Search for the cell housing the specified text and yield its (X, Y) center coordinate. 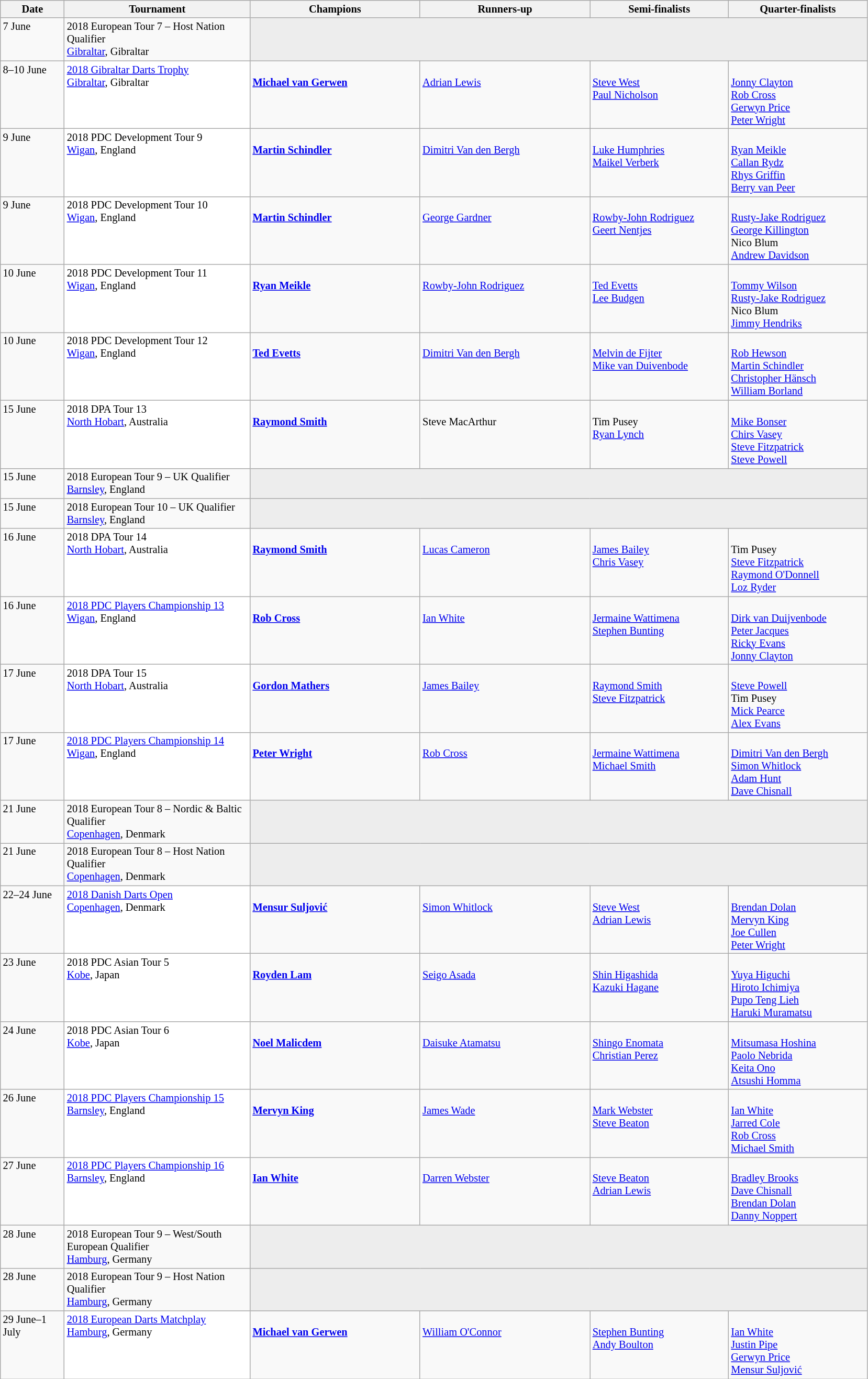
Seigo Asada (505, 987)
Quarter-finalists (798, 9)
2018 Danish Darts OpenCopenhagen, Denmark (157, 920)
Mensur Suljović (335, 920)
2018 PDC Players Championship 14Wigan, England (157, 766)
Mitsumasa Hoshina Paolo Nebrida Keita Ono Atsushi Homma (798, 1055)
Tim Pusey Steve Fitzpatrick Raymond O'Donnell Loz Ryder (798, 562)
Jermaine Wattimena Stephen Bunting (660, 631)
Steve Beaton Adrian Lewis (660, 1191)
Lucas Cameron (505, 562)
2018 PDC Development Tour 10Wigan, England (157, 230)
2018 PDC Players Championship 13Wigan, England (157, 631)
Ted Evetts (335, 366)
Mervyn King (335, 1123)
2018 European Tour 8 – Host Nation Qualifier Copenhagen, Denmark (157, 864)
Adrian Lewis (505, 95)
George Gardner (505, 230)
Darren Webster (505, 1191)
2018 European Darts MatchplayHamburg, Germany (157, 1344)
2018 PDC Players Championship 15Barnsley, England (157, 1123)
2018 European Tour 7 – Host Nation Qualifier Gibraltar, Gibraltar (157, 39)
Jermaine Wattimena Michael Smith (660, 766)
Rusty-Jake Rodriguez George Killington Nico Blum Andrew Davidson (798, 230)
2018 PDC Asian Tour 6Kobe, Japan (157, 1055)
Jonny Clayton Rob Cross Gerwyn Price Peter Wright (798, 95)
Ryan Meikle Callan Rydz Rhys Griffin Berry van Peer (798, 162)
8–10 June (32, 95)
22–24 June (32, 920)
23 June (32, 987)
Shingo Enomata Christian Perez (660, 1055)
Rowby-John Rodriguez Geert Nentjes (660, 230)
Simon Whitlock (505, 920)
Royden Lam (335, 987)
26 June (32, 1123)
2018 DPA Tour 14North Hobart, Australia (157, 562)
Dirk van Duijvenbode Peter Jacques Ricky Evans Jonny Clayton (798, 631)
29 June–1 July (32, 1344)
Brendan Dolan Mervyn King Joe Cullen Peter Wright (798, 920)
2018 European Tour 9 – Host Nation Qualifier Hamburg, Germany (157, 1289)
Ian White Jarred Cole Rob Cross Michael Smith (798, 1123)
James Wade (505, 1123)
Peter Wright (335, 766)
Ryan Meikle (335, 299)
Dimitri Van den Bergh Simon Whitlock Adam Hunt Dave Chisnall (798, 766)
Yuya Higuchi Hiroto Ichimiya Pupo Teng Lieh Haruki Muramatsu (798, 987)
Rob Hewson Martin Schindler Christopher Hänsch William Borland (798, 366)
27 June (32, 1191)
Ted Evetts Lee Budgen (660, 299)
2018 PDC Asian Tour 5Kobe, Japan (157, 987)
Shin Higashida Kazuki Hagane (660, 987)
Runners-up (505, 9)
2018 PDC Players Championship 16Barnsley, England (157, 1191)
2018 PDC Development Tour 12Wigan, England (157, 366)
Steve West Adrian Lewis (660, 920)
2018 Gibraltar Darts TrophyGibraltar, Gibraltar (157, 95)
James Bailey Chris Vasey (660, 562)
Raymond Smith Steve Fitzpatrick (660, 698)
Bradley Brooks Dave Chisnall Brendan Dolan Danny Noppert (798, 1191)
Mark Webster Steve Beaton (660, 1123)
Stephen Bunting Andy Boulton (660, 1344)
Melvin de Fijter Mike van Duivenbode (660, 366)
Steve Powell Tim Pusey Mick Pearce Alex Evans (798, 698)
Champions (335, 9)
Steve West Paul Nicholson (660, 95)
Mike Bonser Chirs Vasey Steve Fitzpatrick Steve Powell (798, 434)
2018 European Tour 10 – UK Qualifier Barnsley, England (157, 513)
Luke Humphries Maikel Verberk (660, 162)
2018 European Tour 9 – UK Qualifier Barnsley, England (157, 483)
2018 PDC Development Tour 11Wigan, England (157, 299)
2018 PDC Development Tour 9Wigan, England (157, 162)
24 June (32, 1055)
Rowby-John Rodriguez (505, 299)
Noel Malicdem (335, 1055)
Daisuke Atamatsu (505, 1055)
Tommy Wilson Rusty-Jake Rodriguez Nico Blum Jimmy Hendriks (798, 299)
2018 DPA Tour 13North Hobart, Australia (157, 434)
Semi-finalists (660, 9)
2018 European Tour 8 – Nordic & Baltic Qualifier Copenhagen, Denmark (157, 822)
2018 DPA Tour 15North Hobart, Australia (157, 698)
2018 European Tour 9 – West/South European Qualifier Hamburg, Germany (157, 1246)
James Bailey (505, 698)
Steve MacArthur (505, 434)
Gordon Mathers (335, 698)
7 June (32, 39)
Ian White Justin Pipe Gerwyn Price Mensur Suljović (798, 1344)
Tim Pusey Ryan Lynch (660, 434)
William O'Connor (505, 1344)
Date (32, 9)
Tournament (157, 9)
